Scan for the cell matching the given text and deliver its [X, Y] coordinate at center. 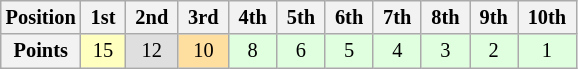
4 [397, 51]
7th [397, 17]
1st [104, 17]
Position [41, 17]
8th [445, 17]
10 [203, 51]
12 [152, 51]
3 [445, 51]
9th [494, 17]
15 [104, 51]
3rd [203, 17]
1 [547, 51]
Points [41, 51]
5th [301, 17]
2nd [152, 17]
4th [253, 17]
10th [547, 17]
2 [494, 51]
6 [301, 51]
6th [349, 17]
8 [253, 51]
5 [349, 51]
